Scan for the cell matching the given text and deliver its [X, Y] coordinate at center. 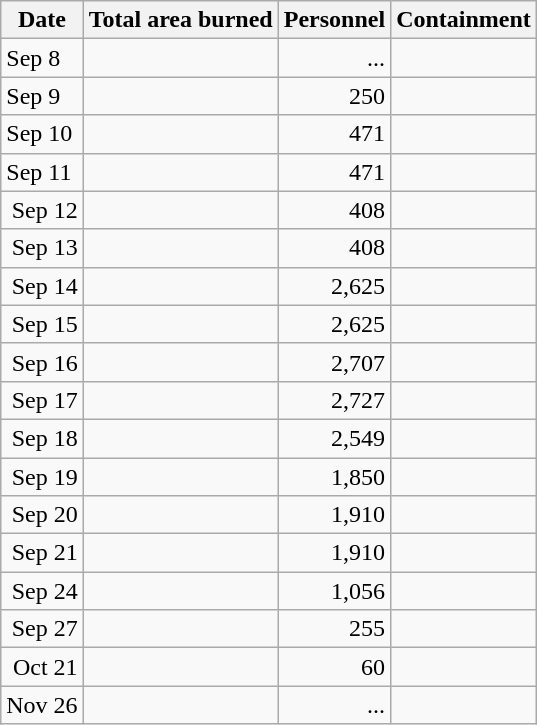
Date [42, 20]
Sep 11 [42, 172]
Sep 21 [42, 553]
Personnel [334, 20]
Oct 21 [42, 667]
Sep 19 [42, 477]
2,727 [334, 400]
Sep 20 [42, 515]
1,056 [334, 591]
Sep 17 [42, 400]
2,707 [334, 362]
Sep 10 [42, 134]
Sep 14 [42, 286]
Total area burned [180, 20]
1,850 [334, 477]
Sep 27 [42, 629]
250 [334, 96]
Sep 15 [42, 324]
Sep 16 [42, 362]
255 [334, 629]
Sep 8 [42, 58]
60 [334, 667]
Nov 26 [42, 705]
Sep 13 [42, 248]
Sep 9 [42, 96]
Sep 12 [42, 210]
Sep 24 [42, 591]
Sep 18 [42, 438]
2,549 [334, 438]
Containment [464, 20]
